From the cell containing the given text, extract its center point as [X, Y] coordinate. 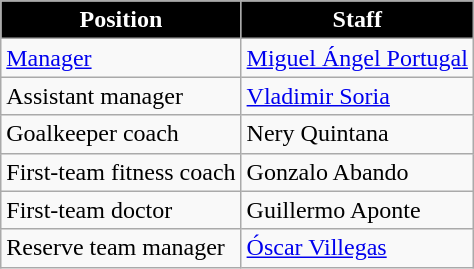
Goalkeeper coach [121, 134]
Reserve team manager [121, 248]
Nery Quintana [357, 134]
Staff [357, 20]
Manager [121, 58]
Position [121, 20]
Guillermo Aponte [357, 210]
Vladimir Soria [357, 96]
Miguel Ángel Portugal [357, 58]
First-team doctor [121, 210]
Gonzalo Abando [357, 172]
First-team fitness coach [121, 172]
Assistant manager [121, 96]
Óscar Villegas [357, 248]
